Pinpoint the cell where the given text exists, returning its [X, Y] midpoint coordinate. 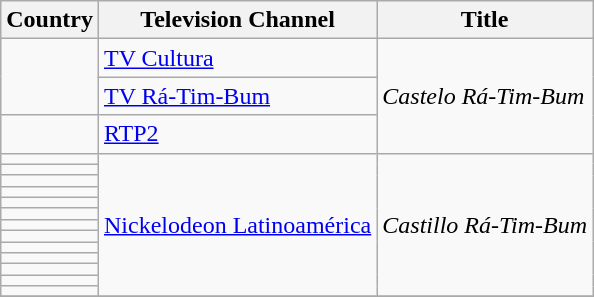
Castelo Rá-Tim-Bum [485, 96]
TV Rá-Tim-Bum [237, 96]
Castillo Rá-Tim-Bum [485, 225]
TV Cultura [237, 58]
Television Channel [237, 20]
Country [50, 20]
Nickelodeon Latinoamérica [237, 225]
Title [485, 20]
RTP2 [237, 134]
